Pinpoint the cell where the given text exists, returning its [x, y] midpoint coordinate. 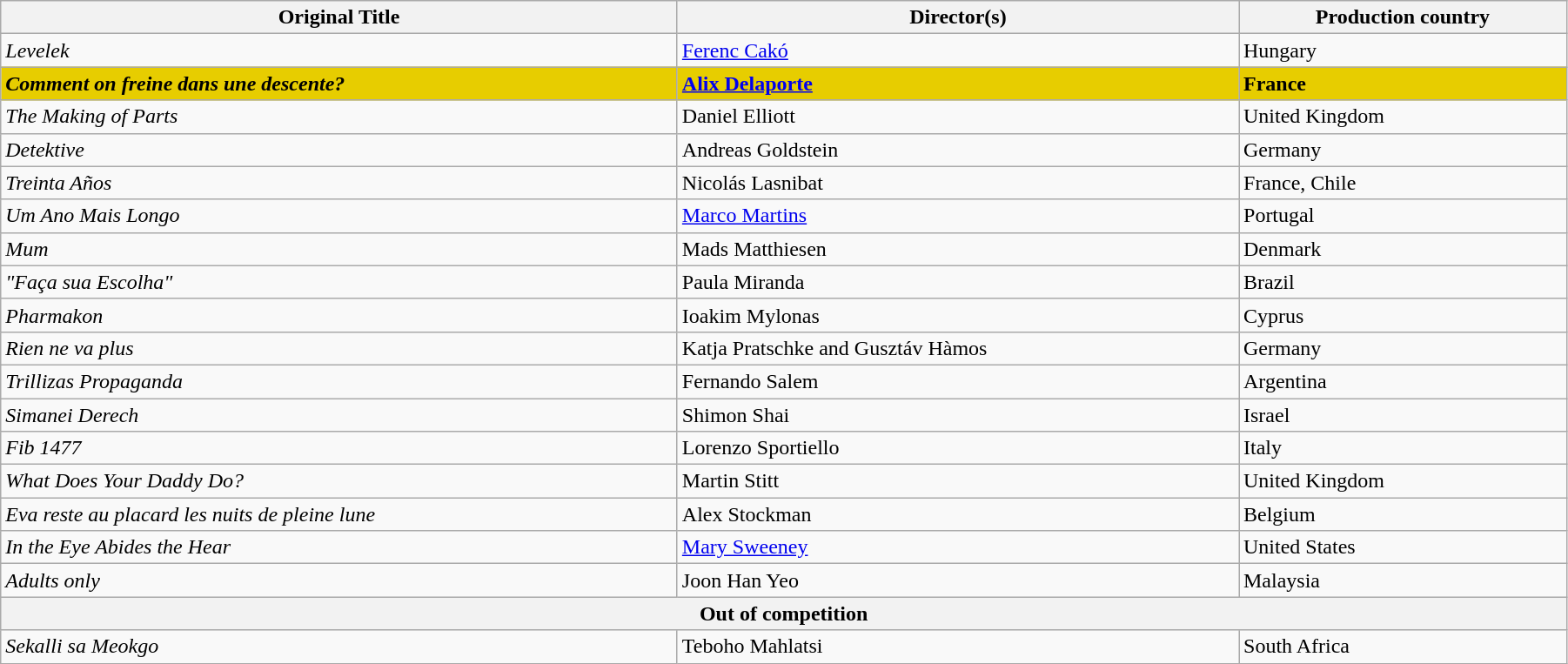
Mary Sweeney [957, 547]
Levelek [339, 50]
Eva reste au placard les nuits de pleine lune [339, 514]
In the Eye Abides the Hear [339, 547]
Shimon Shai [957, 415]
The Making of Parts [339, 117]
Ioakim Mylonas [957, 315]
Comment on freine dans une descente? [339, 84]
Original Title [339, 17]
Pharmakon [339, 315]
Nicolás Lasnibat [957, 183]
Marco Martins [957, 216]
United States [1403, 547]
"Faça sua Escolha" [339, 282]
Portugal [1403, 216]
Fernando Salem [957, 381]
Martin Stitt [957, 481]
Mum [339, 249]
Simanei Derech [339, 415]
Hungary [1403, 50]
Adults only [339, 580]
Daniel Elliott [957, 117]
Trillizas Propaganda [339, 381]
Argentina [1403, 381]
Fib 1477 [339, 448]
South Africa [1403, 647]
Director(s) [957, 17]
Belgium [1403, 514]
Katja Pratschke and Gusztáv Hàmos [957, 348]
Out of competition [784, 614]
What Does Your Daddy Do? [339, 481]
Ferenc Cakó [957, 50]
Israel [1403, 415]
Malaysia [1403, 580]
Denmark [1403, 249]
Brazil [1403, 282]
Joon Han Yeo [957, 580]
Detektive [339, 150]
Andreas Goldstein [957, 150]
Cyprus [1403, 315]
Um Ano Mais Longo [339, 216]
Lorenzo Sportiello [957, 448]
Paula Miranda [957, 282]
France [1403, 84]
Teboho Mahlatsi [957, 647]
Mads Matthiesen [957, 249]
Sekalli sa Meokgo [339, 647]
France, Chile [1403, 183]
Treinta Años [339, 183]
Alix Delaporte [957, 84]
Production country [1403, 17]
Alex Stockman [957, 514]
Italy [1403, 448]
Rien ne va plus [339, 348]
